Return the [x, y] coordinate for the center point of the cell that contains the specified text.  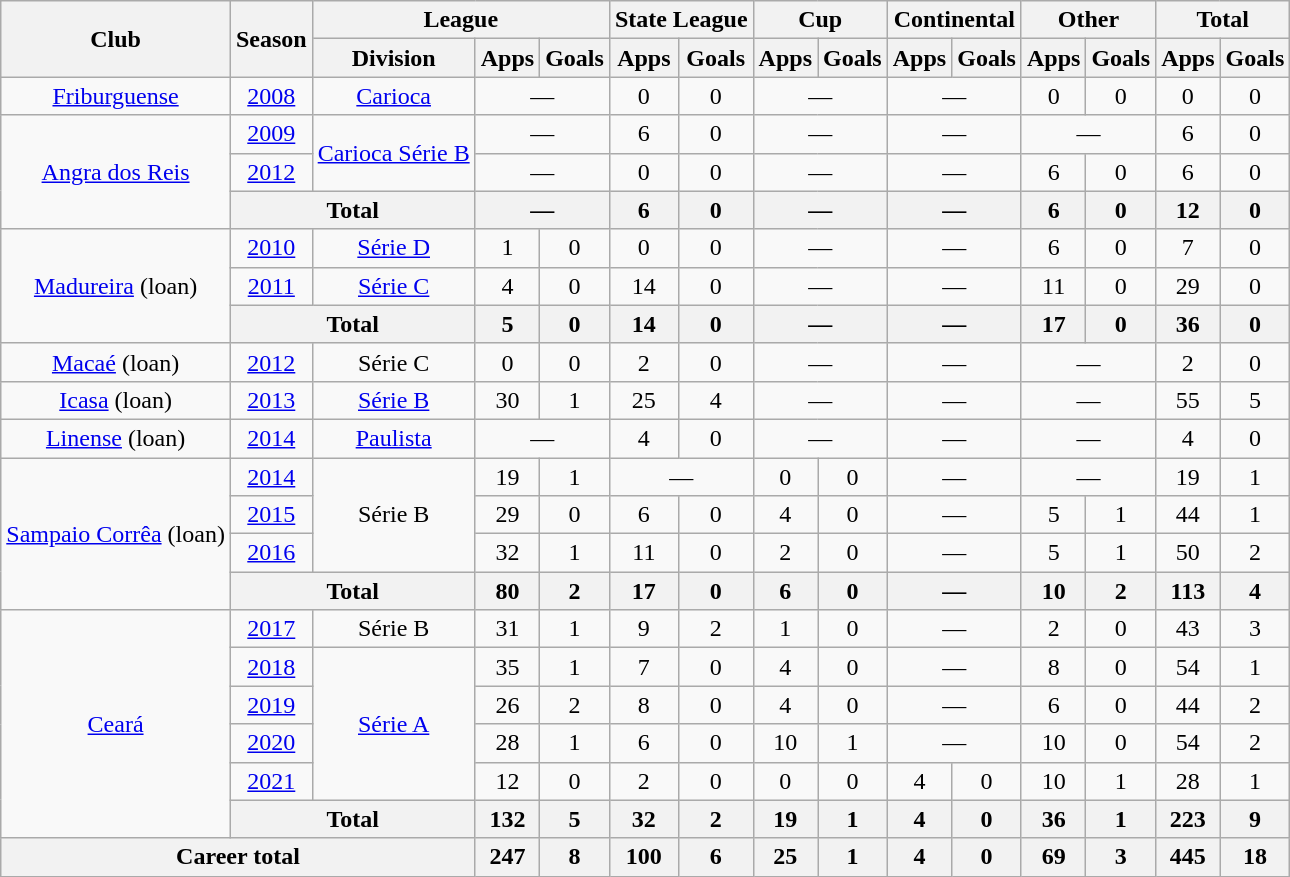
55 [1188, 400]
2008 [271, 96]
113 [1188, 591]
2017 [271, 629]
26 [507, 705]
2018 [271, 667]
223 [1188, 819]
2010 [271, 248]
18 [1255, 857]
Série A [394, 724]
2009 [271, 134]
30 [507, 400]
Angra dos Reis [116, 172]
Career total [238, 857]
Carioca Série B [394, 153]
Friburguense [116, 96]
2021 [271, 781]
Other [1088, 20]
Icasa (loan) [116, 400]
League [460, 20]
80 [507, 591]
State League [681, 20]
2015 [271, 515]
2019 [271, 705]
Season [271, 39]
Madureira (loan) [116, 286]
Continental [954, 20]
Série D [394, 248]
2011 [271, 286]
31 [507, 629]
445 [1188, 857]
Club [116, 39]
Cup [820, 20]
43 [1188, 629]
Paulista [394, 438]
50 [1188, 553]
69 [1053, 857]
Linense (loan) [116, 438]
35 [507, 667]
Division [394, 58]
100 [644, 857]
132 [507, 819]
2016 [271, 553]
Carioca [394, 96]
247 [507, 857]
Macaé (loan) [116, 362]
2013 [271, 400]
Sampaio Corrêa (loan) [116, 534]
Ceará [116, 724]
2020 [271, 743]
